From the cell containing the given text, extract its center point as (X, Y) coordinate. 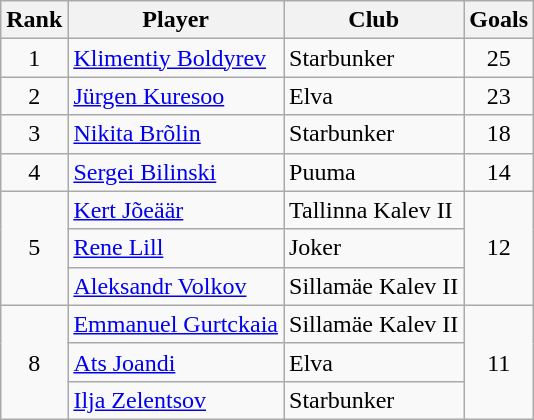
Nikita Brõlin (176, 134)
Joker (374, 248)
Jürgen Kuresoo (176, 96)
4 (34, 172)
Club (374, 20)
11 (499, 362)
Aleksandr Volkov (176, 286)
18 (499, 134)
Kert Jõeäär (176, 210)
1 (34, 58)
23 (499, 96)
Ilja Zelentsov (176, 400)
8 (34, 362)
25 (499, 58)
3 (34, 134)
Sergei Bilinski (176, 172)
Goals (499, 20)
Puuma (374, 172)
Tallinna Kalev II (374, 210)
5 (34, 248)
2 (34, 96)
Klimentiy Boldyrev (176, 58)
Rene Lill (176, 248)
Rank (34, 20)
Player (176, 20)
12 (499, 248)
Ats Joandi (176, 362)
14 (499, 172)
Emmanuel Gurtckaia (176, 324)
